Output the (x, y) coordinate of the center of the cell containing the given text.  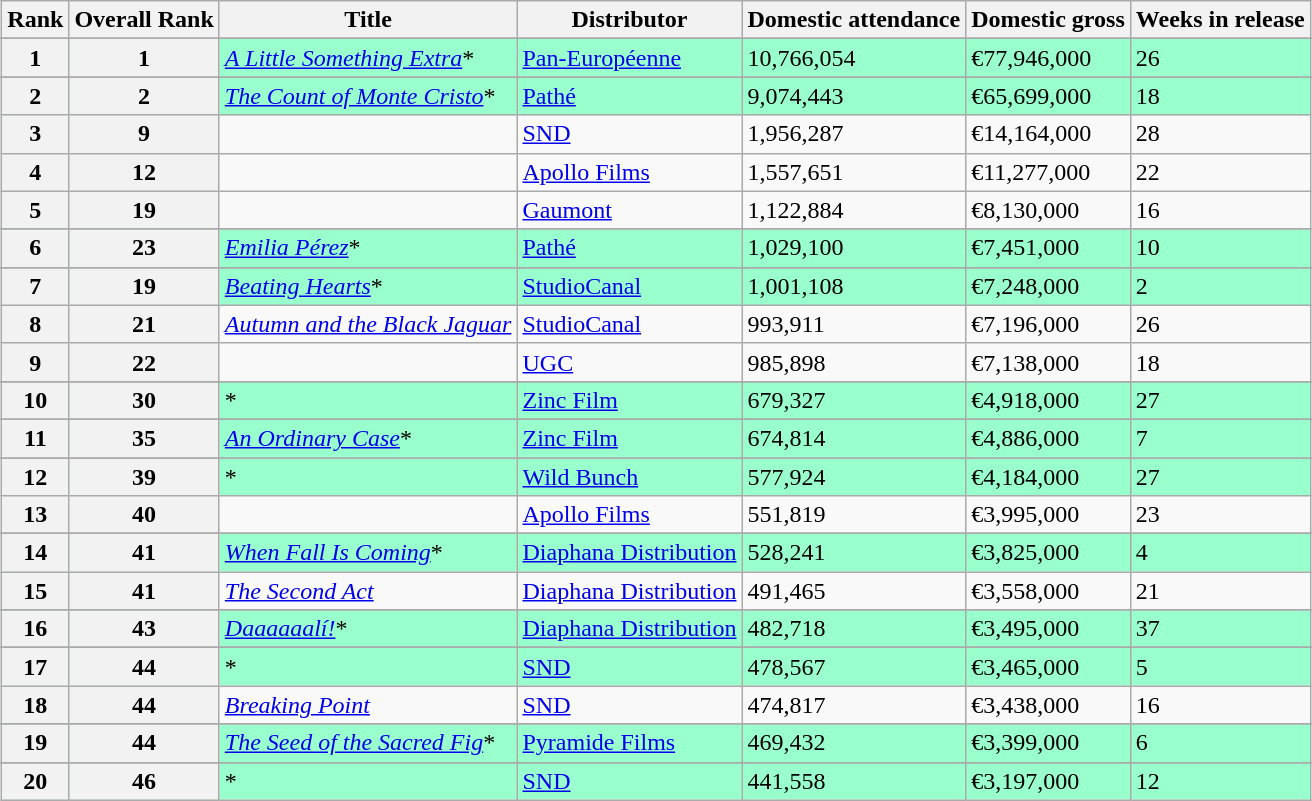
Pan-Européenne (630, 58)
Beating Hearts* (368, 286)
Domestic gross (1048, 20)
11 (36, 438)
€3,197,000 (1048, 781)
Emilia Pérez* (368, 248)
478,567 (854, 667)
577,924 (854, 477)
1,029,100 (854, 248)
Autumn and the Black Jaguar (368, 324)
Wild Bunch (630, 477)
When Fall Is Coming* (368, 553)
€3,558,000 (1048, 591)
€14,164,000 (1048, 134)
The Count of Monte Cristo* (368, 96)
30 (144, 400)
€3,465,000 (1048, 667)
€4,886,000 (1048, 438)
Weeks in release (1220, 20)
8 (36, 324)
€7,138,000 (1048, 362)
€77,946,000 (1048, 58)
€7,248,000 (1048, 286)
13 (36, 515)
€3,495,000 (1048, 629)
1,001,108 (854, 286)
€7,451,000 (1048, 248)
43 (144, 629)
40 (144, 515)
€65,699,000 (1048, 96)
Rank (36, 20)
€4,184,000 (1048, 477)
491,465 (854, 591)
551,819 (854, 515)
9,074,443 (854, 96)
€11,277,000 (1048, 172)
€8,130,000 (1048, 210)
679,327 (854, 400)
20 (36, 781)
Title (368, 20)
39 (144, 477)
17 (36, 667)
Breaking Point (368, 705)
Distributor (630, 20)
10,766,054 (854, 58)
1,956,287 (854, 134)
28 (1220, 134)
1,122,884 (854, 210)
441,558 (854, 781)
A Little Something Extra* (368, 58)
3 (36, 134)
Domestic attendance (854, 20)
€3,825,000 (1048, 553)
15 (36, 591)
46 (144, 781)
The Seed of the Sacred Fig* (368, 743)
35 (144, 438)
528,241 (854, 553)
993,911 (854, 324)
€3,438,000 (1048, 705)
674,814 (854, 438)
Gaumont (630, 210)
474,817 (854, 705)
482,718 (854, 629)
€4,918,000 (1048, 400)
UGC (630, 362)
Daaaaaalí!* (368, 629)
€3,399,000 (1048, 743)
1,557,651 (854, 172)
€3,995,000 (1048, 515)
Overall Rank (144, 20)
Pyramide Films (630, 743)
The Second Act (368, 591)
37 (1220, 629)
469,432 (854, 743)
985,898 (854, 362)
€7,196,000 (1048, 324)
An Ordinary Case* (368, 438)
14 (36, 553)
